Return (x, y) of the center of cell containing provided text 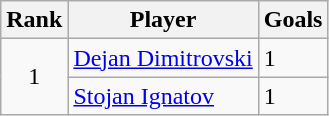
Dejan Dimitrovski (163, 58)
Goals (293, 20)
Player (163, 20)
Rank (34, 20)
Stojan Ignatov (163, 96)
